From the cell containing the given text, extract its center point as [x, y] coordinate. 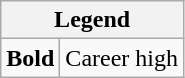
Career high [122, 58]
Bold [30, 58]
Legend [92, 20]
